Determine the [X, Y] coordinate at the center of the cell enclosing the given text.  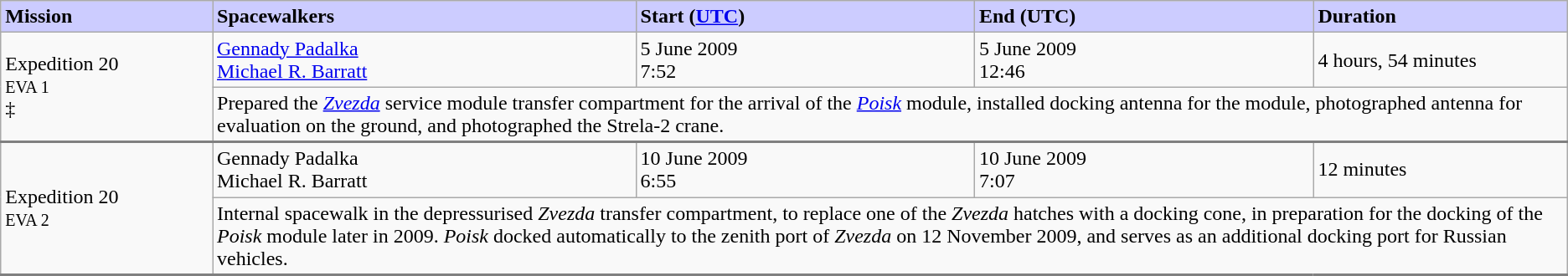
Start (UTC) [805, 17]
5 June 200912:46 [1143, 60]
10 June 20097:07 [1143, 170]
10 June 20096:55 [805, 170]
Spacewalkers [425, 17]
5 June 20097:52 [805, 60]
End (UTC) [1143, 17]
Expedition 20EVA 1‡ [107, 87]
Expedition 20EVA 2 [107, 209]
12 minutes [1441, 170]
Duration [1441, 17]
Mission [107, 17]
4 hours, 54 minutes [1441, 60]
